Locate the cell with the specified text and output its [X, Y] center coordinate. 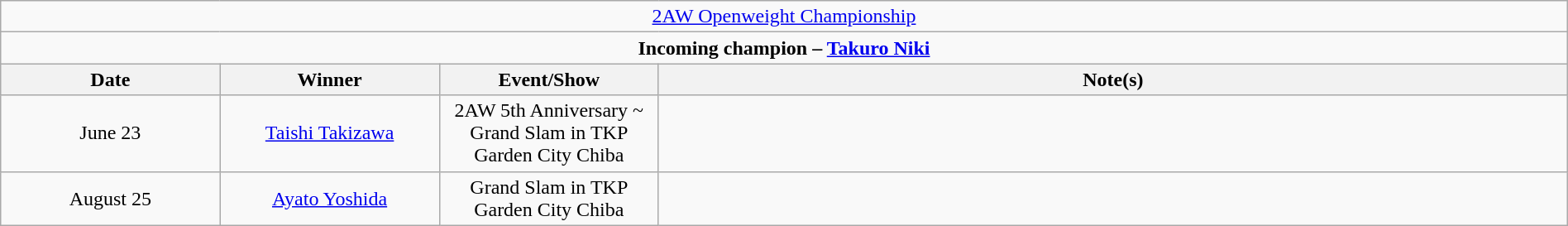
Grand Slam in TKP Garden City Chiba [549, 199]
Note(s) [1113, 79]
June 23 [111, 133]
2AW 5th Anniversary ~ Grand Slam in TKP Garden City Chiba [549, 133]
Winner [329, 79]
2AW Openweight Championship [784, 17]
August 25 [111, 199]
Taishi Takizawa [329, 133]
Date [111, 79]
Incoming champion – Takuro Niki [784, 48]
Event/Show [549, 79]
Ayato Yoshida [329, 199]
